Find where the given text appears and provide that cell's center as (x, y) coordinate. 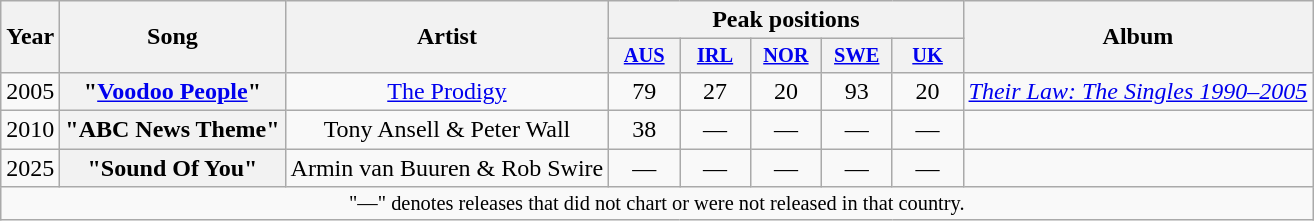
Year (30, 37)
Their Law: The Singles 1990–2005 (1138, 91)
SWE (856, 56)
38 (644, 130)
Artist (447, 37)
Song (172, 37)
IRL (716, 56)
AUS (644, 56)
Tony Ansell & Peter Wall (447, 130)
Armin van Buuren & Rob Swire (447, 168)
2025 (30, 168)
Peak positions (786, 20)
93 (856, 91)
NOR (786, 56)
"Sound Of You" (172, 168)
"ABC News Theme" (172, 130)
79 (644, 91)
27 (716, 91)
Album (1138, 37)
UK (928, 56)
"—" denotes releases that did not chart or were not released in that country. (657, 204)
2010 (30, 130)
"Voodoo People" (172, 91)
The Prodigy (447, 91)
2005 (30, 91)
